Locate the cell with the specified text and output its [x, y] center coordinate. 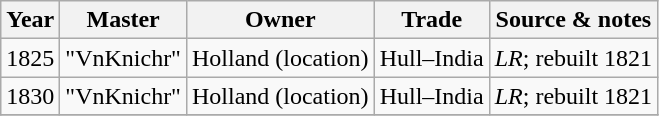
Trade [432, 20]
Master [124, 20]
1830 [30, 96]
Owner [280, 20]
Source & notes [573, 20]
1825 [30, 58]
Year [30, 20]
